Search for the cell housing the specified text and yield its [X, Y] center coordinate. 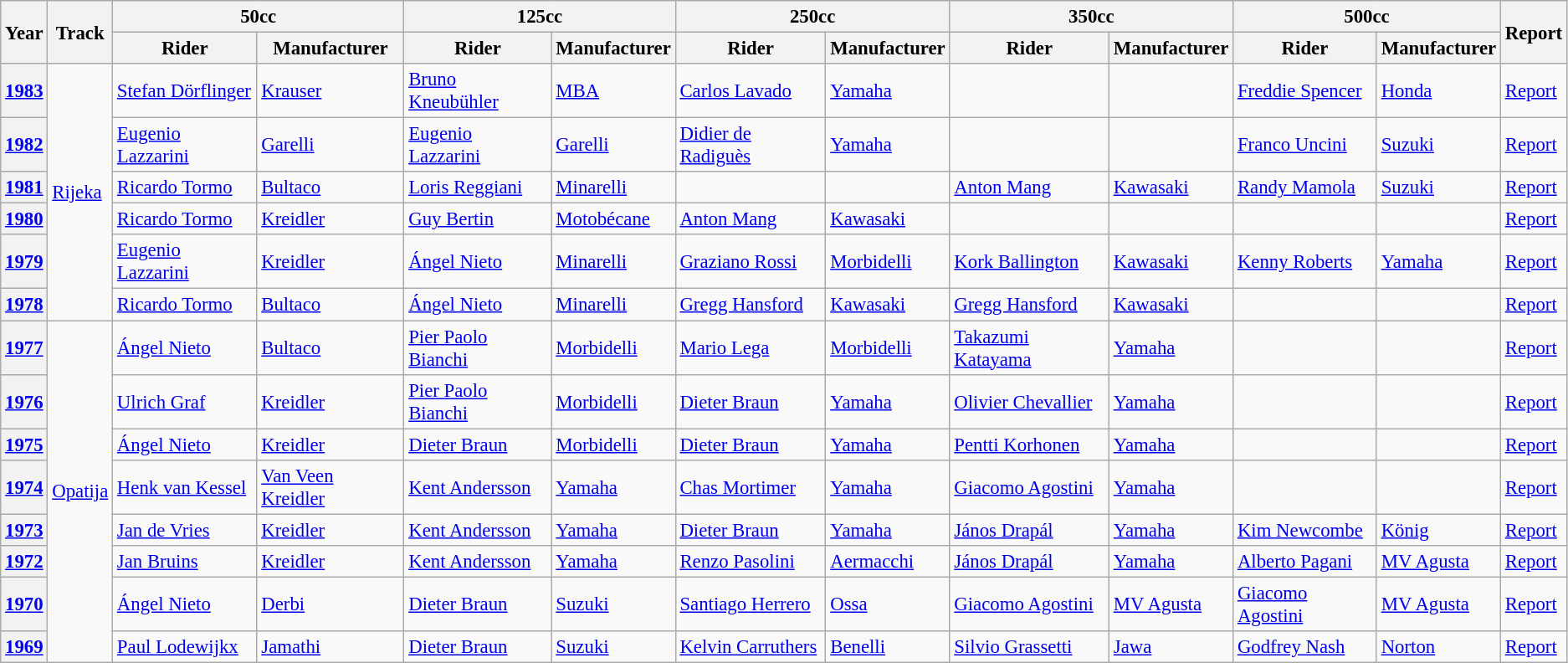
Santiago Herrero [751, 604]
Jawa [1171, 647]
Alberto Pagani [1305, 562]
Benelli [888, 647]
Norton [1438, 647]
1972 [24, 562]
Paul Lodewijkx [185, 647]
1982 [24, 146]
1979 [24, 261]
Kelvin Carruthers [751, 647]
1980 [24, 219]
1970 [24, 604]
500cc [1367, 17]
Year [24, 32]
Honda [1438, 90]
Carlos Lavado [751, 90]
1978 [24, 305]
MBA [613, 90]
Godfrey Nash [1305, 647]
Track [80, 32]
Guy Bertin [478, 219]
Takazumi Katayama [1029, 348]
125cc [540, 17]
1977 [24, 348]
Freddie Spencer [1305, 90]
Ossa [888, 604]
Chas Mortimer [751, 487]
50cc [259, 17]
1969 [24, 647]
Renzo Pasolini [751, 562]
Randy Mamola [1305, 188]
Mario Lega [751, 348]
350cc [1091, 17]
König [1438, 530]
Krauser [331, 90]
Kim Newcombe [1305, 530]
Loris Reggiani [478, 188]
Graziano Rossi [751, 261]
1983 [24, 90]
Jamathi [331, 647]
1981 [24, 188]
Opatija [80, 492]
Olivier Chevallier [1029, 402]
Ulrich Graf [185, 402]
250cc [812, 17]
1976 [24, 402]
1975 [24, 445]
Aermacchi [888, 562]
1973 [24, 530]
Kenny Roberts [1305, 261]
Derbi [331, 604]
Jan de Vries [185, 530]
Rijeka [80, 193]
Pentti Korhonen [1029, 445]
Kork Ballington [1029, 261]
Didier de Radiguès [751, 146]
Franco Uncini [1305, 146]
Bruno Kneubühler [478, 90]
Van Veen Kreidler [331, 487]
Motobécane [613, 219]
Jan Bruins [185, 562]
Stefan Dörflinger [185, 90]
1974 [24, 487]
Henk van Kessel [185, 487]
Silvio Grassetti [1029, 647]
